Return (X, Y) of the center of cell containing provided text 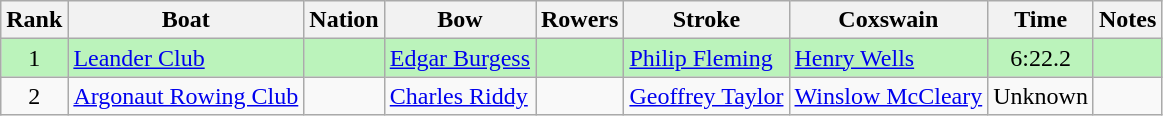
2 (34, 96)
Coxswain (888, 20)
Philip Fleming (706, 58)
Rowers (580, 20)
6:22.2 (1041, 58)
Stroke (706, 20)
Time (1041, 20)
Bow (460, 20)
Geoffrey Taylor (706, 96)
Charles Riddy (460, 96)
Argonaut Rowing Club (186, 96)
Unknown (1041, 96)
Notes (1127, 20)
Boat (186, 20)
Nation (344, 20)
Rank (34, 20)
Leander Club (186, 58)
Winslow McCleary (888, 96)
1 (34, 58)
Henry Wells (888, 58)
Edgar Burgess (460, 58)
